Capture the cell that displays the provided text and extract its [x, y] central coordinate. 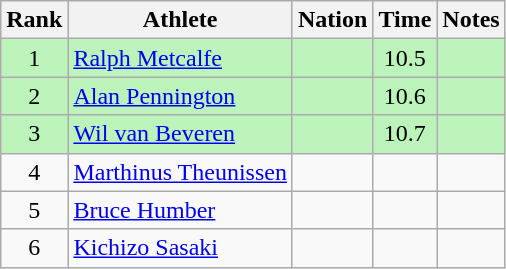
Time [405, 20]
1 [34, 58]
Ralph Metcalfe [180, 58]
Kichizo Sasaki [180, 248]
Alan Pennington [180, 96]
Notes [471, 20]
Marthinus Theunissen [180, 172]
Rank [34, 20]
Bruce Humber [180, 210]
5 [34, 210]
Nation [332, 20]
10.6 [405, 96]
Athlete [180, 20]
10.5 [405, 58]
3 [34, 134]
Wil van Beveren [180, 134]
4 [34, 172]
10.7 [405, 134]
6 [34, 248]
2 [34, 96]
